Determine the [x, y] coordinate at the center of the cell enclosing the given text.  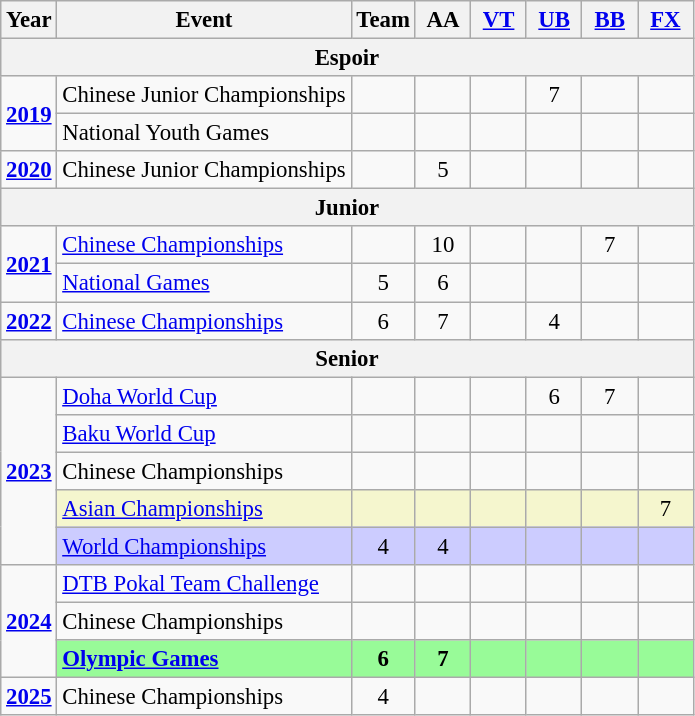
2024 [29, 622]
Event [204, 20]
DTB Pokal Team Challenge [204, 584]
Baku World Cup [204, 433]
2022 [29, 321]
AA [443, 20]
Asian Championships [204, 509]
National Youth Games [204, 133]
10 [443, 245]
Year [29, 20]
2019 [29, 114]
2025 [29, 697]
FX [666, 20]
National Games [204, 283]
Olympic Games [204, 659]
2021 [29, 264]
VT [499, 20]
UB [554, 20]
Doha World Cup [204, 396]
Senior [347, 358]
2023 [29, 471]
BB [610, 20]
Junior [347, 208]
World Championships [204, 546]
2020 [29, 170]
Team [383, 20]
Espoir [347, 58]
